Return the (x, y) coordinate for the center point of the cell that contains the specified text.  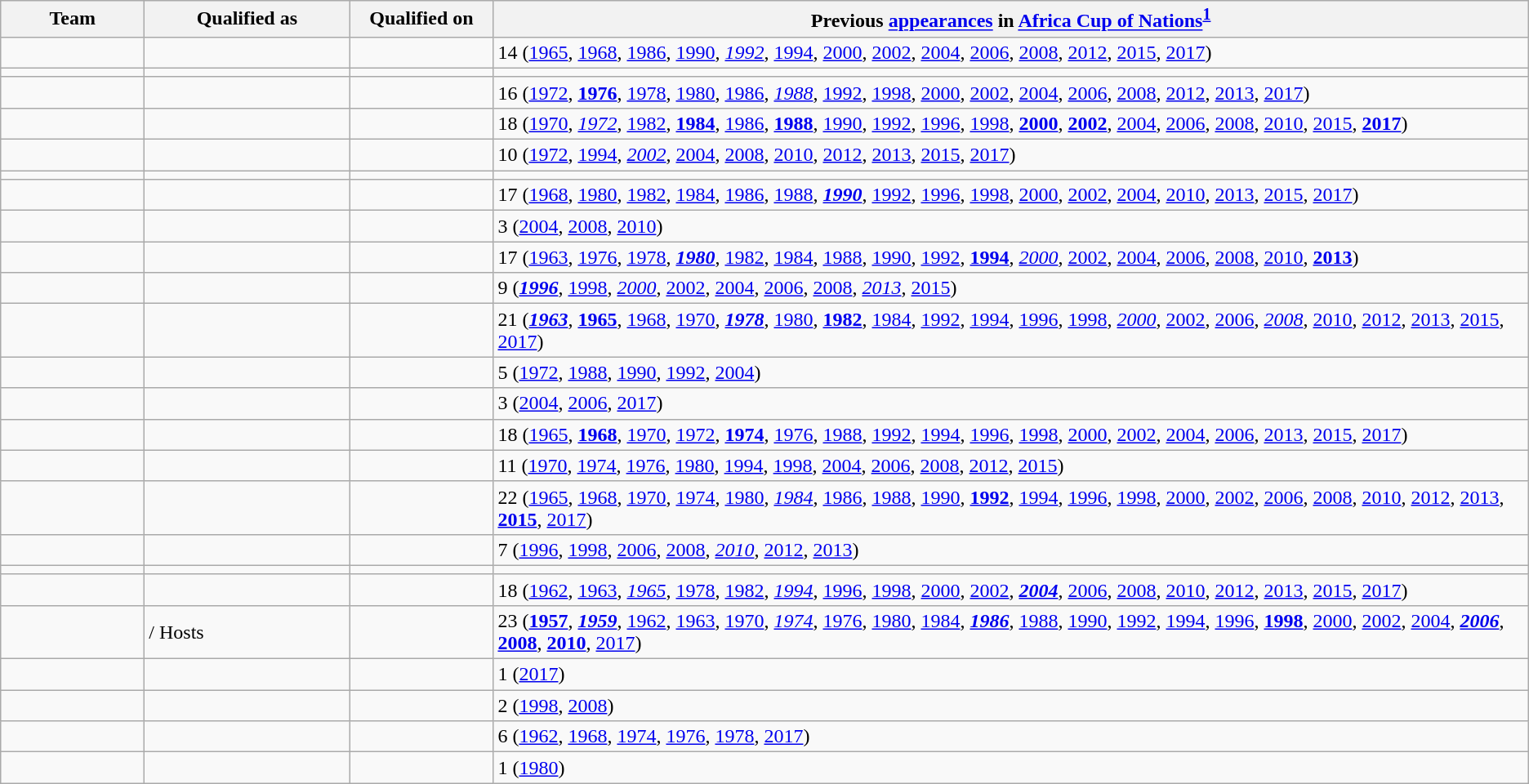
9 (1996, 1998, 2000, 2002, 2004, 2006, 2008, 2013, 2015) (1011, 288)
23 (1957, 1959, 1962, 1963, 1970, 1974, 1976, 1980, 1984, 1986, 1988, 1990, 1992, 1994, 1996, 1998, 2000, 2002, 2004, 2006, 2008, 2010, 2017) (1011, 632)
3 (2004, 2006, 2017) (1011, 403)
Qualified on (421, 20)
1 (1980) (1011, 768)
21 (1963, 1965, 1968, 1970, 1978, 1980, 1982, 1984, 1992, 1994, 1996, 1998, 2000, 2002, 2006, 2008, 2010, 2012, 2013, 2015, 2017) (1011, 330)
/ Hosts (247, 632)
6 (1962, 1968, 1974, 1976, 1978, 2017) (1011, 737)
1 (2017) (1011, 675)
5 (1972, 1988, 1990, 1992, 2004) (1011, 372)
11 (1970, 1974, 1976, 1980, 1994, 1998, 2004, 2006, 2008, 2012, 2015) (1011, 465)
22 (1965, 1968, 1970, 1974, 1980, 1984, 1986, 1988, 1990, 1992, 1994, 1996, 1998, 2000, 2002, 2006, 2008, 2010, 2012, 2013, 2015, 2017) (1011, 508)
14 (1965, 1968, 1986, 1990, 1992, 1994, 2000, 2002, 2004, 2006, 2008, 2012, 2015, 2017) (1011, 52)
Qualified as (247, 20)
Previous appearances in Africa Cup of Nations1 (1011, 20)
18 (1965, 1968, 1970, 1972, 1974, 1976, 1988, 1992, 1994, 1996, 1998, 2000, 2002, 2004, 2006, 2013, 2015, 2017) (1011, 434)
7 (1996, 1998, 2006, 2008, 2010, 2012, 2013) (1011, 550)
Team (73, 20)
2 (1998, 2008) (1011, 706)
10 (1972, 1994, 2002, 2004, 2008, 2010, 2012, 2013, 2015, 2017) (1011, 155)
17 (1963, 1976, 1978, 1980, 1982, 1984, 1988, 1990, 1992, 1994, 2000, 2002, 2004, 2006, 2008, 2010, 2013) (1011, 257)
16 (1972, 1976, 1978, 1980, 1986, 1988, 1992, 1998, 2000, 2002, 2004, 2006, 2008, 2012, 2013, 2017) (1011, 92)
18 (1962, 1963, 1965, 1978, 1982, 1994, 1996, 1998, 2000, 2002, 2004, 2006, 2008, 2010, 2012, 2013, 2015, 2017) (1011, 590)
18 (1970, 1972, 1982, 1984, 1986, 1988, 1990, 1992, 1996, 1998, 2000, 2002, 2004, 2006, 2008, 2010, 2015, 2017) (1011, 123)
3 (2004, 2008, 2010) (1011, 226)
17 (1968, 1980, 1982, 1984, 1986, 1988, 1990, 1992, 1996, 1998, 2000, 2002, 2004, 2010, 2013, 2015, 2017) (1011, 195)
